Capture the cell that displays the provided text and extract its [x, y] central coordinate. 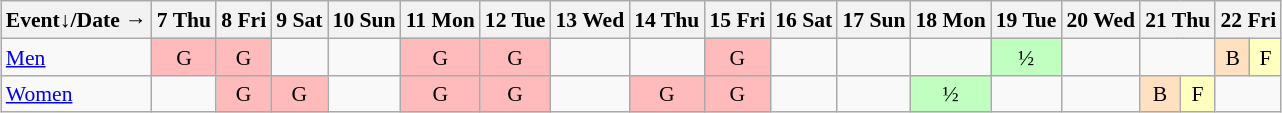
14 Thu [666, 20]
19 Tue [1026, 20]
22 Fri [1248, 20]
16 Sat [804, 20]
7 Thu [184, 20]
9 Sat [299, 20]
21 Thu [1178, 20]
Men [76, 56]
20 Wed [1100, 20]
12 Tue [516, 20]
8 Fri [244, 20]
11 Mon [440, 20]
Event↓/Date → [76, 20]
15 Fri [737, 20]
Women [76, 94]
13 Wed [590, 20]
10 Sun [364, 20]
17 Sun [874, 20]
18 Mon [950, 20]
